Determine the (x, y) coordinate at the center of the cell enclosing the given text.  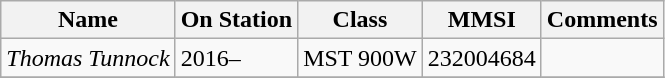
Class (360, 20)
2016– (236, 58)
Comments (602, 20)
232004684 (482, 58)
On Station (236, 20)
Thomas Tunnock (88, 58)
MST 900W (360, 58)
Name (88, 20)
MMSI (482, 20)
